Scan for the cell matching the given text and deliver its [x, y] coordinate at center. 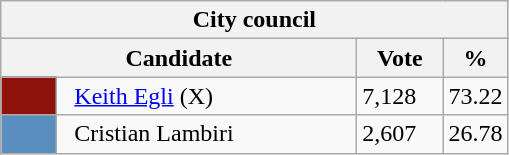
7,128 [400, 96]
26.78 [476, 134]
Vote [400, 58]
Keith Egli (X) [207, 96]
Candidate [179, 58]
City council [254, 20]
% [476, 58]
73.22 [476, 96]
2,607 [400, 134]
Cristian Lambiri [207, 134]
